Pinpoint the cell where the given text exists, returning its (X, Y) midpoint coordinate. 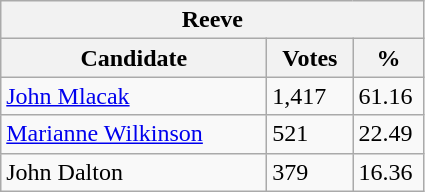
22.49 (388, 134)
John Dalton (134, 172)
61.16 (388, 96)
Marianne Wilkinson (134, 134)
Reeve (212, 20)
Candidate (134, 58)
379 (310, 172)
16.36 (388, 172)
1,417 (310, 96)
John Mlacak (134, 96)
% (388, 58)
521 (310, 134)
Votes (310, 58)
